Capture the cell that displays the provided text and extract its (X, Y) central coordinate. 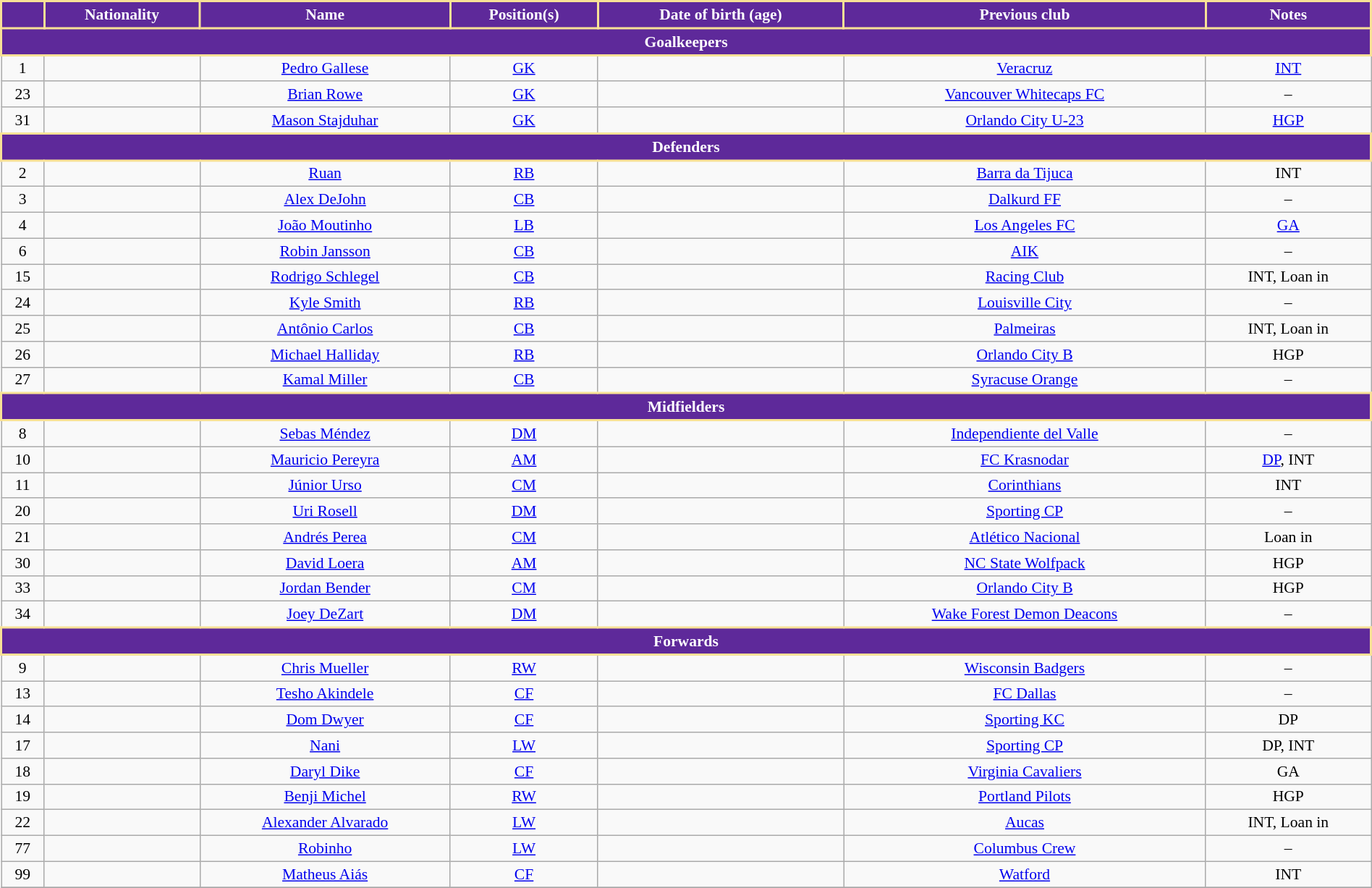
LB (524, 226)
22 (23, 823)
34 (23, 614)
Goalkeepers (686, 42)
77 (23, 849)
Louisville City (1025, 303)
Tesho Akindele (325, 694)
Independiente del Valle (1025, 434)
Kyle Smith (325, 303)
AIK (1025, 251)
Notes (1288, 14)
Wisconsin Badgers (1025, 668)
18 (23, 771)
Júnior Urso (325, 486)
Virginia Cavaliers (1025, 771)
14 (23, 720)
Mason Stajduhar (325, 120)
Robin Jansson (325, 251)
Uri Rosell (325, 512)
Columbus Crew (1025, 849)
Midfielders (686, 407)
DP (1288, 720)
Kamal Miller (325, 380)
Alexander Alvarado (325, 823)
Corinthians (1025, 486)
Sebas Méndez (325, 434)
4 (23, 226)
Name (325, 14)
Veracruz (1025, 68)
Portland Pilots (1025, 797)
30 (23, 563)
99 (23, 874)
Syracuse Orange (1025, 380)
Brian Rowe (325, 95)
Benji Michel (325, 797)
Sporting KC (1025, 720)
Matheus Aiás (325, 874)
NC State Wolfpack (1025, 563)
Atlético Nacional (1025, 537)
33 (23, 588)
20 (23, 512)
6 (23, 251)
Barra da Tijuca (1025, 174)
Watford (1025, 874)
Robinho (325, 849)
Racing Club (1025, 277)
27 (23, 380)
Defenders (686, 148)
Alex DeJohn (325, 200)
Pedro Gallese (325, 68)
3 (23, 200)
31 (23, 120)
11 (23, 486)
Previous club (1025, 14)
25 (23, 329)
FC Dallas (1025, 694)
Palmeiras (1025, 329)
Aucas (1025, 823)
Wake Forest Demon Deacons (1025, 614)
Los Angeles FC (1025, 226)
Ruan (325, 174)
Nationality (122, 14)
Date of birth (age) (721, 14)
19 (23, 797)
17 (23, 745)
1 (23, 68)
Position(s) (524, 14)
Loan in (1288, 537)
Dalkurd FF (1025, 200)
10 (23, 460)
Antônio Carlos (325, 329)
15 (23, 277)
13 (23, 694)
Joey DeZart (325, 614)
Forwards (686, 641)
Mauricio Pereyra (325, 460)
Dom Dwyer (325, 720)
Daryl Dike (325, 771)
Michael Halliday (325, 355)
FC Krasnodar (1025, 460)
Vancouver Whitecaps FC (1025, 95)
Rodrigo Schlegel (325, 277)
21 (23, 537)
26 (23, 355)
David Loera (325, 563)
24 (23, 303)
8 (23, 434)
João Moutinho (325, 226)
23 (23, 95)
9 (23, 668)
Nani (325, 745)
Jordan Bender (325, 588)
Chris Mueller (325, 668)
2 (23, 174)
Orlando City U-23 (1025, 120)
Andrés Perea (325, 537)
